Provide the [x, y] coordinate of the cell's center where the given text is located.  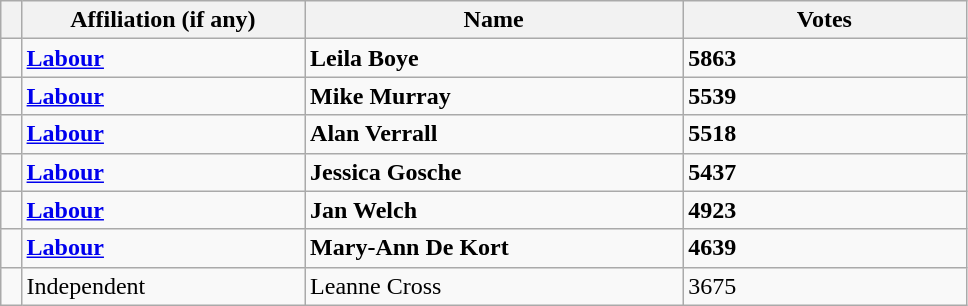
Leila Boye [494, 58]
Mary-Ann De Kort [494, 248]
Name [494, 20]
5863 [825, 58]
Votes [825, 20]
4639 [825, 248]
Affiliation (if any) [163, 20]
Jan Welch [494, 210]
Leanne Cross [494, 286]
5437 [825, 172]
Independent [163, 286]
5518 [825, 134]
4923 [825, 210]
5539 [825, 96]
Jessica Gosche [494, 172]
Mike Murray [494, 96]
3675 [825, 286]
Alan Verrall [494, 134]
